Scan for the cell matching the given text and deliver its (X, Y) coordinate at center. 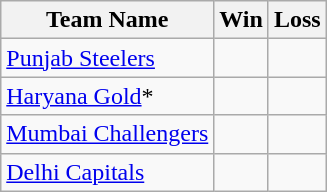
Mumbai Challengers (108, 134)
Delhi Capitals (108, 172)
Punjab Steelers (108, 58)
Haryana Gold* (108, 96)
Win (242, 20)
Team Name (108, 20)
Loss (297, 20)
